For the text-containing cell, return its midpoint in [X, Y] coordinate format. 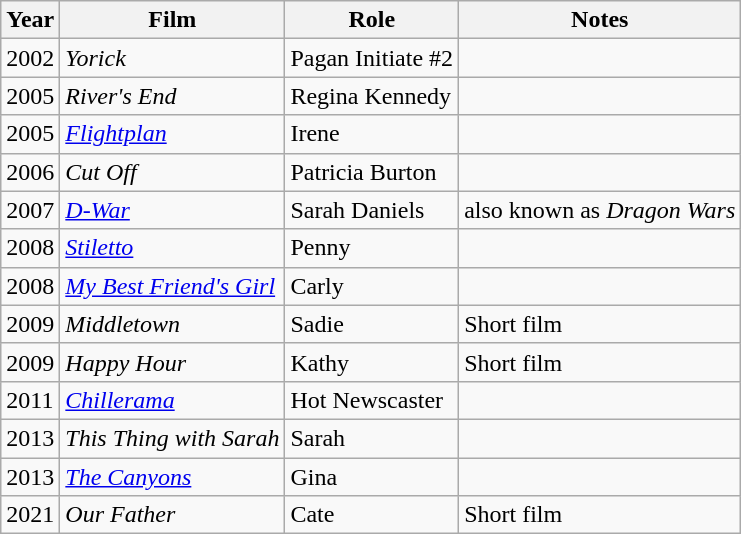
Stiletto [172, 248]
2011 [30, 400]
2021 [30, 515]
Happy Hour [172, 362]
also known as Dragon Wars [600, 210]
Gina [372, 477]
Penny [372, 248]
D-War [172, 210]
Cate [372, 515]
Pagan Initiate #2 [372, 58]
Regina Kennedy [372, 96]
Sarah Daniels [372, 210]
The Canyons [172, 477]
Cut Off [172, 172]
Sadie [372, 324]
Film [172, 20]
2002 [30, 58]
Notes [600, 20]
2007 [30, 210]
Middletown [172, 324]
2006 [30, 172]
Chillerama [172, 400]
Hot Newscaster [372, 400]
Patricia Burton [372, 172]
Carly [372, 286]
Irene [372, 134]
Our Father [172, 515]
Yorick [172, 58]
This Thing with Sarah [172, 438]
River's End [172, 96]
Sarah [372, 438]
Year [30, 20]
My Best Friend's Girl [172, 286]
Flightplan [172, 134]
Kathy [372, 362]
Role [372, 20]
